Search for the cell housing the specified text and yield its (x, y) center coordinate. 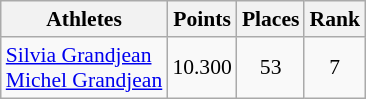
Points (202, 19)
Places (271, 19)
Silvia GrandjeanMichel Grandjean (84, 68)
10.300 (202, 68)
7 (334, 68)
Athletes (84, 19)
Rank (334, 19)
53 (271, 68)
